Extract the (X, Y) coordinate from the center of the cell holding the provided text.  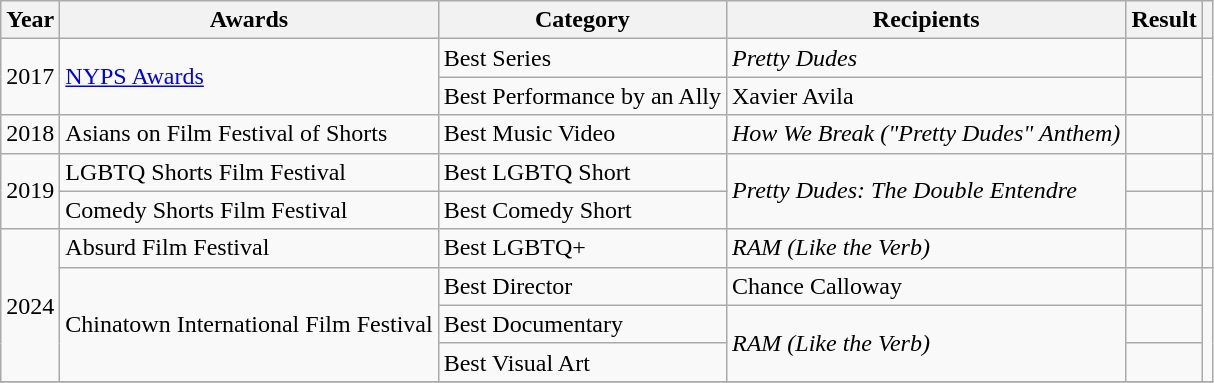
Chance Calloway (926, 286)
2018 (30, 134)
Category (582, 20)
Recipients (926, 20)
2017 (30, 77)
2019 (30, 191)
Pretty Dudes (926, 58)
Chinatown International Film Festival (249, 324)
2024 (30, 305)
How We Break ("Pretty Dudes" Anthem) (926, 134)
Best Documentary (582, 324)
Result (1164, 20)
Best Performance by an Ally (582, 96)
NYPS Awards (249, 77)
Absurd Film Festival (249, 248)
Best Comedy Short (582, 210)
Asians on Film Festival of Shorts (249, 134)
LGBTQ Shorts Film Festival (249, 172)
Best Director (582, 286)
Best Series (582, 58)
Pretty Dudes: The Double Entendre (926, 191)
Best Visual Art (582, 362)
Best LGBTQ Short (582, 172)
Awards (249, 20)
Year (30, 20)
Best Music Video (582, 134)
Xavier Avila (926, 96)
Comedy Shorts Film Festival (249, 210)
Best LGBTQ+ (582, 248)
